For the text-containing cell, return its midpoint in [x, y] coordinate format. 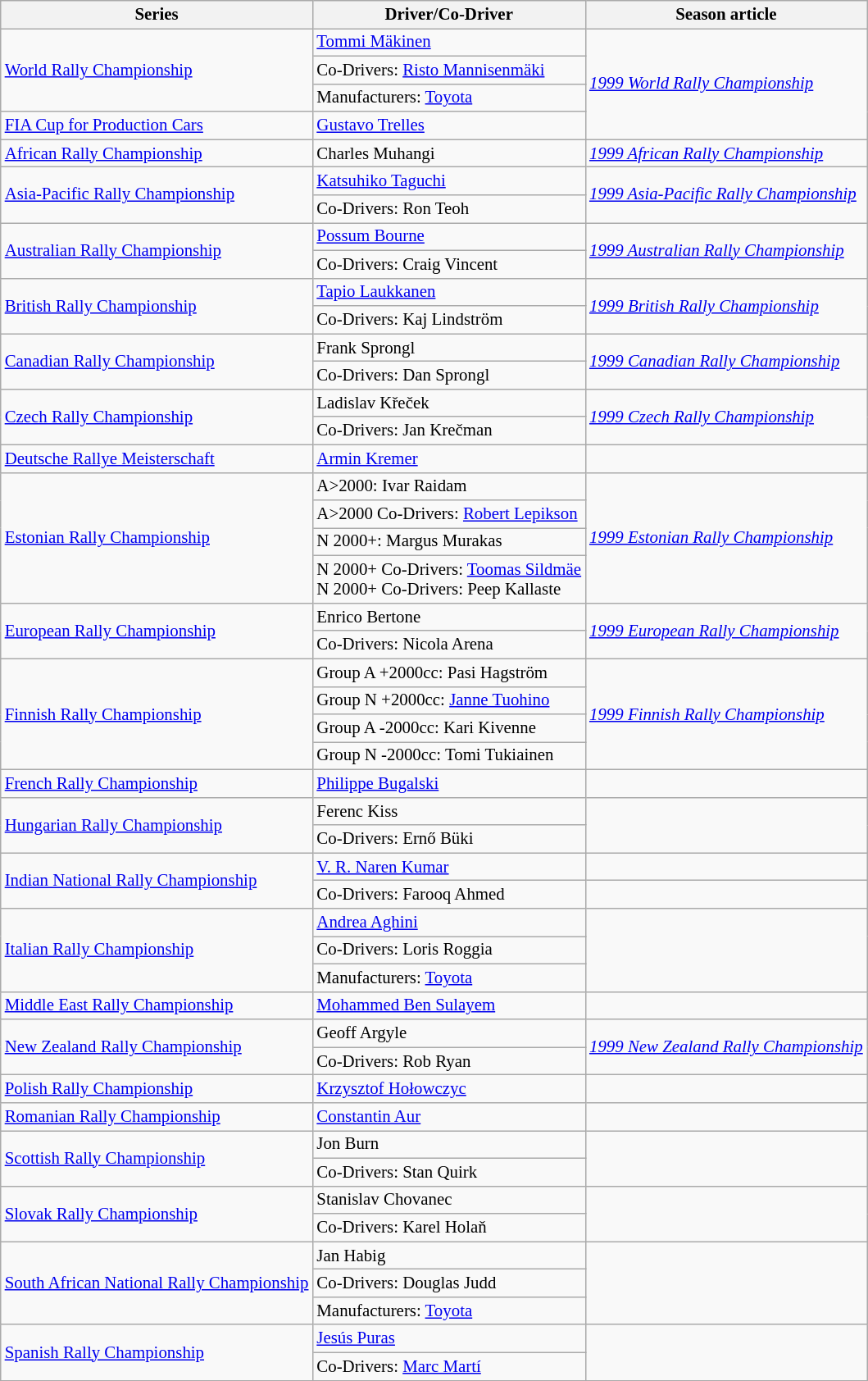
Co-Drivers: Ron Teoh [449, 209]
French Rally Championship [157, 783]
1999 Asia-Pacific Rally Championship [726, 195]
Romanian Rally Championship [157, 1117]
1999 African Rally Championship [726, 153]
New Zealand Rally Championship [157, 1047]
Possum Bourne [449, 236]
Series [157, 15]
V. R. Naren Kumar [449, 867]
N 2000+: Margus Murakas [449, 542]
Frank Sprongl [449, 348]
Group N +2000cc: Janne Tuohino [449, 700]
Slovak Rally Championship [157, 1214]
Constantin Aur [449, 1117]
Katsuhiko Taguchi [449, 181]
1999 Australian Rally Championship [726, 250]
Co-Drivers: Rob Ryan [449, 1061]
Finnish Rally Championship [157, 713]
Co-Drivers: Farooq Ahmed [449, 895]
European Rally Championship [157, 631]
Middle East Rally Championship [157, 1005]
Co-Drivers: Karel Holaň [449, 1228]
Group A +2000cc: Pasi Hagström [449, 672]
Co-Drivers: Marc Martí [449, 1366]
Co-Drivers: Ernő Büki [449, 839]
British Rally Championship [157, 306]
Scottish Rally Championship [157, 1158]
Czech Rally Championship [157, 417]
1999 European Rally Championship [726, 631]
FIA Cup for Production Cars [157, 125]
Stanislav Chovanec [449, 1200]
Estonian Rally Championship [157, 538]
Indian National Rally Championship [157, 881]
Co-Drivers: Craig Vincent [449, 264]
Enrico Bertone [449, 617]
Hungarian Rally Championship [157, 825]
Krzysztof Hołowczyc [449, 1089]
1999 Czech Rally Championship [726, 417]
Geoff Argyle [449, 1033]
Ferenc Kiss [449, 811]
Andrea Aghini [449, 923]
A>2000 Co-Drivers: Robert Lepikson [449, 514]
Gustavo Trelles [449, 125]
Co-Drivers: Jan Krečman [449, 431]
Deutsche Rallye Meisterschaft [157, 458]
Co-Drivers: Kaj Lindström [449, 320]
Co-Drivers: Risto Mannisenmäki [449, 70]
Co-Drivers: Nicola Arena [449, 645]
Tommi Mäkinen [449, 42]
Jesús Puras [449, 1338]
1999 Canadian Rally Championship [726, 362]
1999 New Zealand Rally Championship [726, 1047]
Group A -2000cc: Kari Kivenne [449, 728]
1999 World Rally Championship [726, 84]
Spanish Rally Championship [157, 1352]
Charles Muhangi [449, 153]
Co-Drivers: Douglas Judd [449, 1283]
Co-Drivers: Loris Roggia [449, 950]
Italian Rally Championship [157, 950]
Driver/Co-Driver [449, 15]
1999 British Rally Championship [726, 306]
N 2000+ Co-Drivers: Toomas SildmäeN 2000+ Co-Drivers: Peep Kallaste [449, 580]
1999 Estonian Rally Championship [726, 538]
Jon Burn [449, 1144]
Season article [726, 15]
Co-Drivers: Dan Sprongl [449, 376]
Tapio Laukkanen [449, 292]
Canadian Rally Championship [157, 362]
African Rally Championship [157, 153]
Ladislav Křeček [449, 403]
Polish Rally Championship [157, 1089]
Philippe Bugalski [449, 783]
Group N -2000cc: Tomi Tukiainen [449, 756]
Mohammed Ben Sulayem [449, 1005]
Co-Drivers: Stan Quirk [449, 1172]
1999 Finnish Rally Championship [726, 713]
Australian Rally Championship [157, 250]
A>2000: Ivar Raidam [449, 486]
South African National Rally Championship [157, 1283]
Jan Habig [449, 1256]
Asia-Pacific Rally Championship [157, 195]
Armin Kremer [449, 458]
World Rally Championship [157, 70]
